Determine the (x, y) coordinate at the center of the cell enclosing the given text.  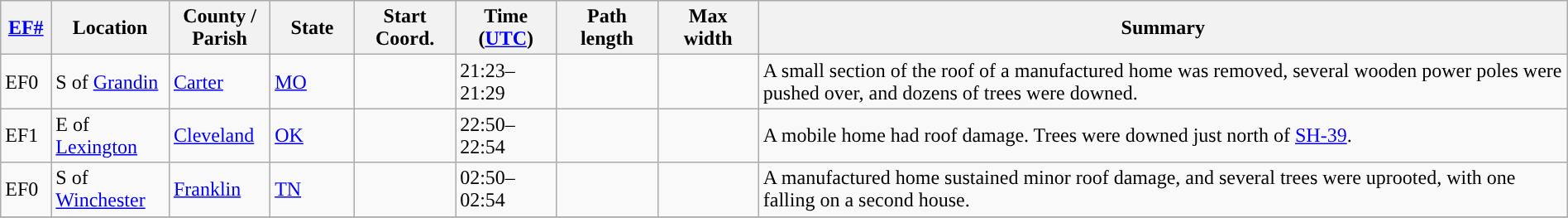
Max width (708, 28)
MO (313, 81)
A mobile home had roof damage. Trees were downed just north of SH-39. (1163, 136)
EF# (26, 28)
Cleveland (219, 136)
County / Parish (219, 28)
E of Lexington (111, 136)
OK (313, 136)
S of Winchester (111, 189)
Franklin (219, 189)
Location (111, 28)
A manufactured home sustained minor roof damage, and several trees were uprooted, with one falling on a second house. (1163, 189)
EF1 (26, 136)
S of Grandin (111, 81)
Carter (219, 81)
Time (UTC) (506, 28)
22:50–22:54 (506, 136)
A small section of the roof of a manufactured home was removed, several wooden power poles were pushed over, and dozens of trees were downed. (1163, 81)
State (313, 28)
Start Coord. (404, 28)
Summary (1163, 28)
21:23–21:29 (506, 81)
Path length (607, 28)
TN (313, 189)
02:50–02:54 (506, 189)
